Pinpoint the cell where the given text exists, returning its (X, Y) midpoint coordinate. 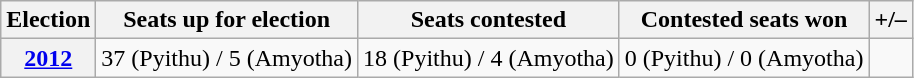
Contested seats won (744, 20)
Seats contested (489, 20)
37 (Pyithu) / 5 (Amyotha) (227, 58)
Seats up for election (227, 20)
2012 (48, 58)
0 (Pyithu) / 0 (Amyotha) (744, 58)
+/– (890, 20)
18 (Pyithu) / 4 (Amyotha) (489, 58)
Election (48, 20)
